Locate the cell with the specified text and output its (X, Y) center coordinate. 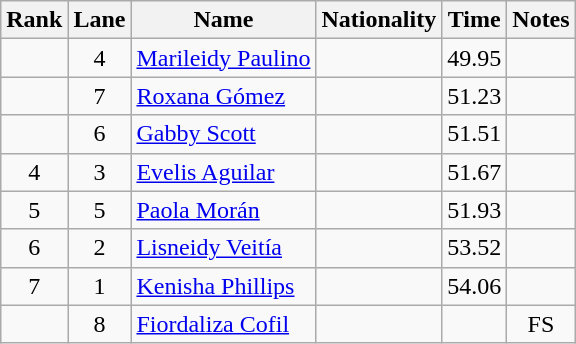
Fiordaliza Cofil (224, 324)
Marileidy Paulino (224, 58)
51.23 (474, 96)
Rank (34, 20)
1 (100, 286)
Kenisha Phillips (224, 286)
Roxana Gómez (224, 96)
2 (100, 248)
Name (224, 20)
FS (541, 324)
Time (474, 20)
Evelis Aguilar (224, 172)
Paola Morán (224, 210)
Nationality (379, 20)
49.95 (474, 58)
Lisneidy Veitía (224, 248)
8 (100, 324)
Gabby Scott (224, 134)
Notes (541, 20)
51.93 (474, 210)
3 (100, 172)
53.52 (474, 248)
51.67 (474, 172)
51.51 (474, 134)
54.06 (474, 286)
Lane (100, 20)
